Scan for the cell matching the given text and deliver its [X, Y] coordinate at center. 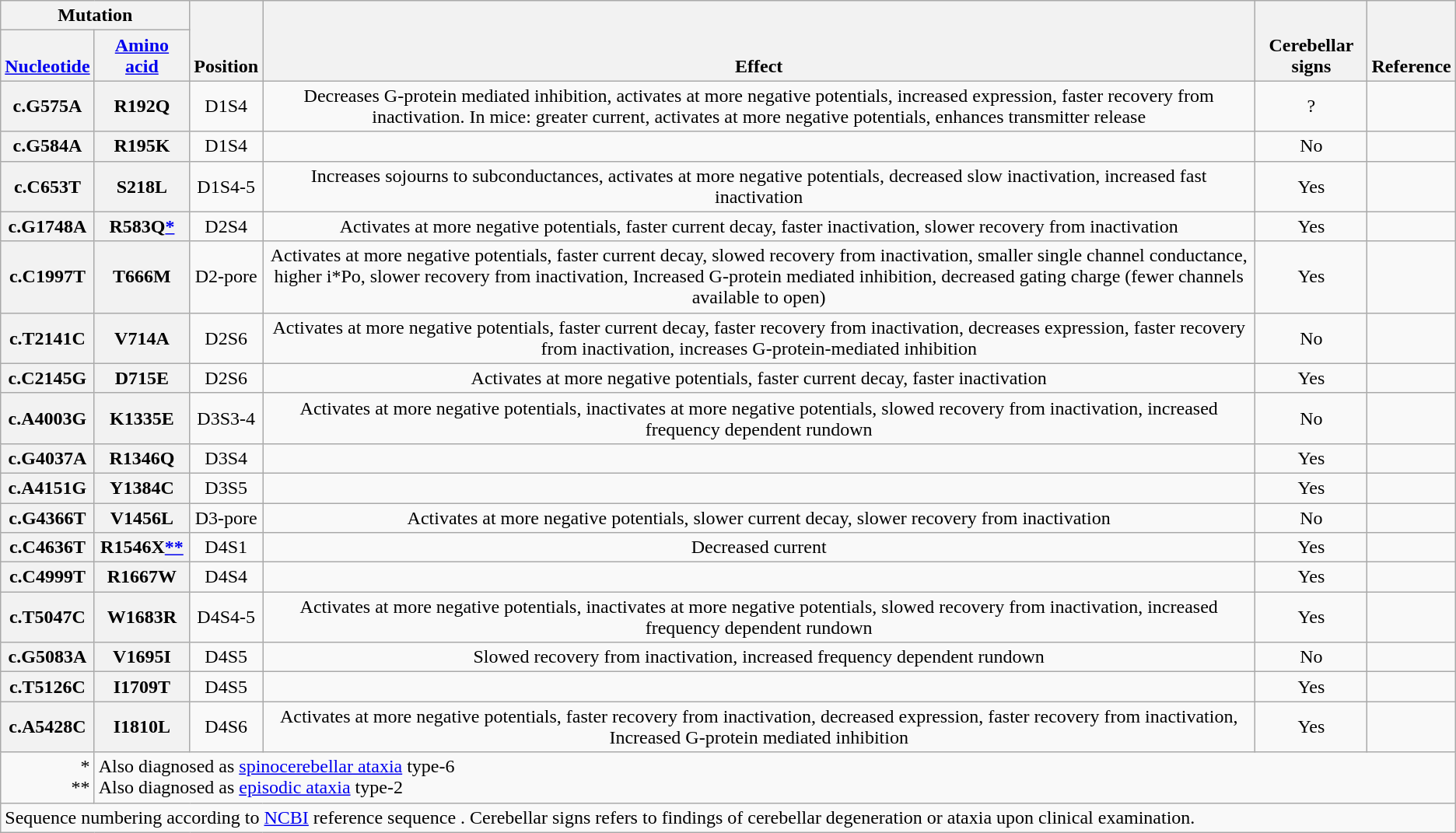
V1456L [142, 517]
Amino acid [142, 56]
V714A [142, 338]
Slowed recovery from inactivation, increased frequency dependent rundown [759, 657]
c.T5047C [47, 618]
*** [47, 778]
Activates at more negative potentials, slower current decay, slower recovery from inactivation [759, 517]
c.C4636T [47, 548]
c.C2145G [47, 378]
R1667W [142, 577]
Activates at more negative potentials, faster current decay, faster inactivation [759, 378]
R1546X** [142, 548]
D3S3-4 [226, 418]
D4S4-5 [226, 618]
Also diagnosed as spinocerebellar ataxia type-6Also diagnosed as episodic ataxia type-2 [775, 778]
R195K [142, 146]
c.A4003G [47, 418]
Reference [1411, 40]
c.G584A [47, 146]
R583Q* [142, 226]
K1335E [142, 418]
Nucleotide [47, 56]
? [1311, 106]
c.T5126C [47, 687]
D4S1 [226, 548]
D715E [142, 378]
I1810L [142, 726]
D2-pore [226, 277]
c.G5083A [47, 657]
c.C4999T [47, 577]
Cerebellar signs [1311, 40]
c.C653T [47, 187]
c.G1748A [47, 226]
Decreased current [759, 548]
c.A4151G [47, 488]
D3S4 [226, 458]
D1S4-5 [226, 187]
D3-pore [226, 517]
R192Q [142, 106]
I1709T [142, 687]
c.A5428C [47, 726]
Effect [759, 40]
Position [226, 40]
Y1384C [142, 488]
T666M [142, 277]
c.G4366T [47, 517]
D2S4 [226, 226]
c.C1997T [47, 277]
D3S5 [226, 488]
D4S6 [226, 726]
Increases sojourns to subconductances, activates at more negative potentials, decreased slow inactivation, increased fast inactivation [759, 187]
c.G4037A [47, 458]
V1695I [142, 657]
S218L [142, 187]
c.T2141C [47, 338]
D4S4 [226, 577]
Activates at more negative potentials, faster current decay, faster inactivation, slower recovery from inactivation [759, 226]
c.G575A [47, 106]
W1683R [142, 618]
Mutation [95, 16]
R1346Q [142, 458]
